Detect which cell encompasses the target text, then output its (x, y) center coordinate. 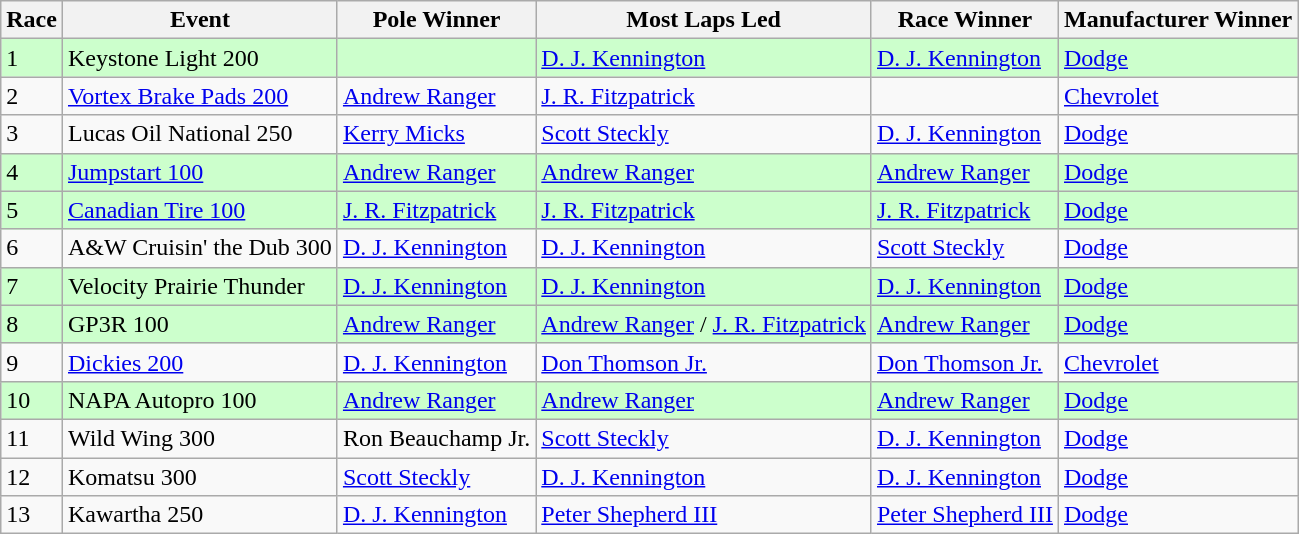
Wild Wing 300 (200, 438)
11 (32, 438)
Manufacturer Winner (1178, 20)
12 (32, 477)
Most Laps Led (704, 20)
8 (32, 324)
Keystone Light 200 (200, 58)
Dickies 200 (200, 362)
Race Winner (964, 20)
Kerry Micks (436, 134)
9 (32, 362)
Vortex Brake Pads 200 (200, 96)
Canadian Tire 100 (200, 210)
13 (32, 515)
1 (32, 58)
2 (32, 96)
GP3R 100 (200, 324)
4 (32, 172)
Pole Winner (436, 20)
Andrew Ranger / J. R. Fitzpatrick (704, 324)
Lucas Oil National 250 (200, 134)
A&W Cruisin' the Dub 300 (200, 248)
10 (32, 400)
Komatsu 300 (200, 477)
Race (32, 20)
Velocity Prairie Thunder (200, 286)
7 (32, 286)
5 (32, 210)
6 (32, 248)
Event (200, 20)
Ron Beauchamp Jr. (436, 438)
3 (32, 134)
Jumpstart 100 (200, 172)
Kawartha 250 (200, 515)
NAPA Autopro 100 (200, 400)
